Find where the given text appears and provide that cell's center as [X, Y] coordinate. 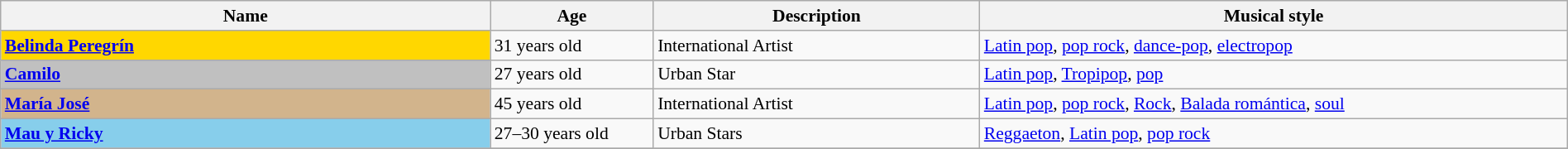
Description [817, 16]
María José [246, 104]
Urban Stars [817, 134]
31 years old [572, 46]
Camilo [246, 74]
Age [572, 16]
Reggaeton, Latin pop, pop rock [1274, 134]
Name [246, 16]
Mau y Ricky [246, 134]
Belinda Peregrín [246, 46]
27 years old [572, 74]
Latin pop, pop rock, dance-pop, electropop [1274, 46]
45 years old [572, 104]
Musical style [1274, 16]
Latin pop, Tropipop, pop [1274, 74]
27–30 years old [572, 134]
Urban Star [817, 74]
Latin pop, pop rock, Rock, Balada romántica, soul [1274, 104]
